Locate the cell with the specified text and output its [X, Y] center coordinate. 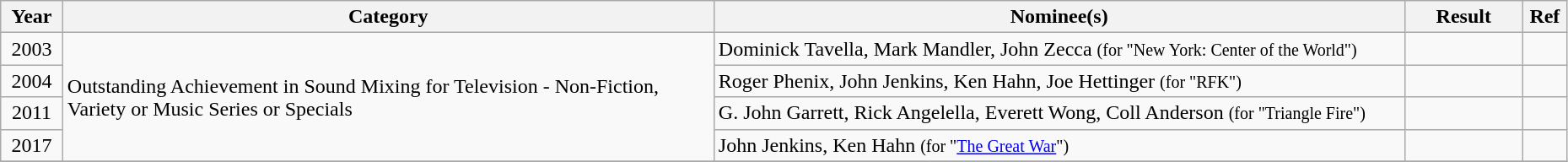
2003 [32, 49]
Year [32, 17]
Dominick Tavella, Mark Mandler, John Zecca (for "New York: Center of the World") [1059, 49]
2004 [32, 81]
Ref [1544, 17]
Roger Phenix, John Jenkins, Ken Hahn, Joe Hettinger (for "RFK") [1059, 81]
Outstanding Achievement in Sound Mixing for Television - Non-Fiction, Variety or Music Series or Specials [388, 97]
John Jenkins, Ken Hahn (for "The Great War") [1059, 145]
2011 [32, 113]
Result [1463, 17]
Nominee(s) [1059, 17]
2017 [32, 145]
Category [388, 17]
G. John Garrett, Rick Angelella, Everett Wong, Coll Anderson (for "Triangle Fire") [1059, 113]
